For the text-containing cell, return its midpoint in [x, y] coordinate format. 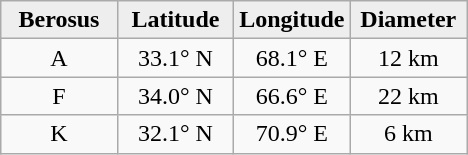
32.1° N [175, 134]
Longitude [292, 20]
66.6° E [292, 96]
70.9° E [292, 134]
Latitude [175, 20]
68.1° E [292, 58]
6 km [408, 134]
Diameter [408, 20]
K [59, 134]
22 km [408, 96]
12 km [408, 58]
33.1° N [175, 58]
Berosus [59, 20]
F [59, 96]
A [59, 58]
34.0° N [175, 96]
